Search for the cell housing the specified text and yield its [X, Y] center coordinate. 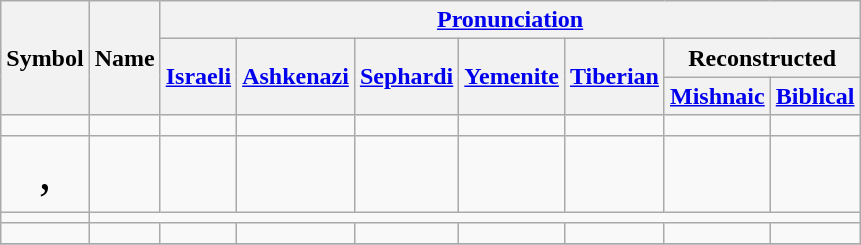
, [45, 174]
Israeli [198, 77]
Ashkenazi [296, 77]
Tiberian [614, 77]
Mishnaic [717, 96]
Sephardi [406, 77]
Biblical [815, 96]
Symbol [45, 58]
Yemenite [512, 77]
Pronunciation [510, 20]
Reconstructed [762, 58]
Name [124, 58]
